Return the (X, Y) coordinate for the center point of the cell that contains the specified text.  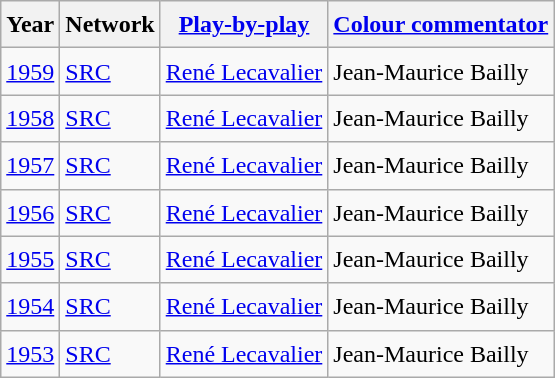
Play-by-play (244, 24)
1955 (30, 260)
Network (110, 24)
1956 (30, 212)
1957 (30, 166)
Colour commentator (441, 24)
1954 (30, 306)
1959 (30, 72)
1953 (30, 354)
Year (30, 24)
1958 (30, 118)
